Locate the cell with the specified text and output its [X, Y] center coordinate. 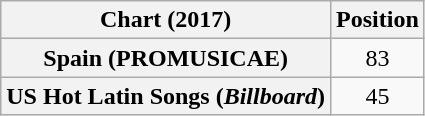
US Hot Latin Songs (Billboard) [166, 96]
83 [378, 58]
Position [378, 20]
Spain (PROMUSICAE) [166, 58]
45 [378, 96]
Chart (2017) [166, 20]
